Locate the cell with the specified text and output its (x, y) center coordinate. 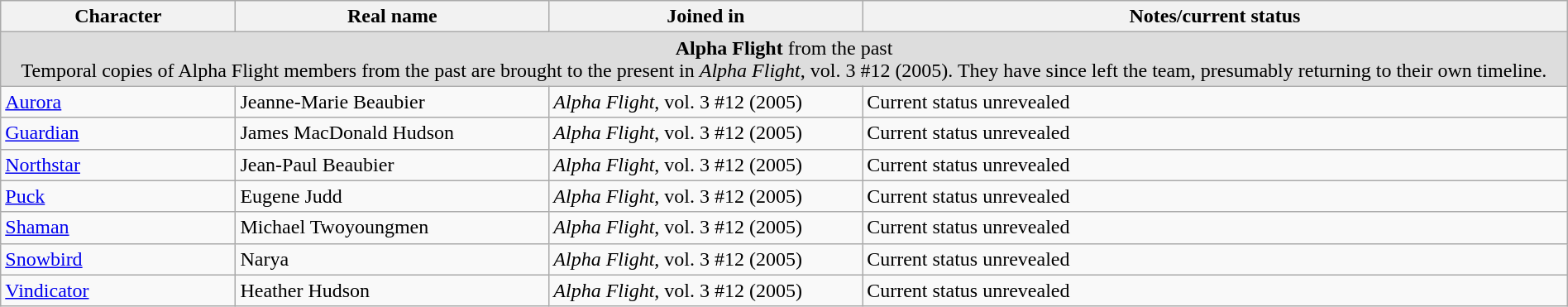
Heather Hudson (392, 290)
Jeanne-Marie Beaubier (392, 102)
Puck (118, 196)
Joined in (706, 17)
Character (118, 17)
Notes/current status (1216, 17)
Jean-Paul Beaubier (392, 165)
Michael Twoyoungmen (392, 228)
Guardian (118, 133)
Eugene Judd (392, 196)
Shaman (118, 228)
Narya (392, 259)
Real name (392, 17)
Vindicator (118, 290)
James MacDonald Hudson (392, 133)
Snowbird (118, 259)
Aurora (118, 102)
Northstar (118, 165)
